Identify which cell holds the provided text, then report its [X, Y] central coordinate. 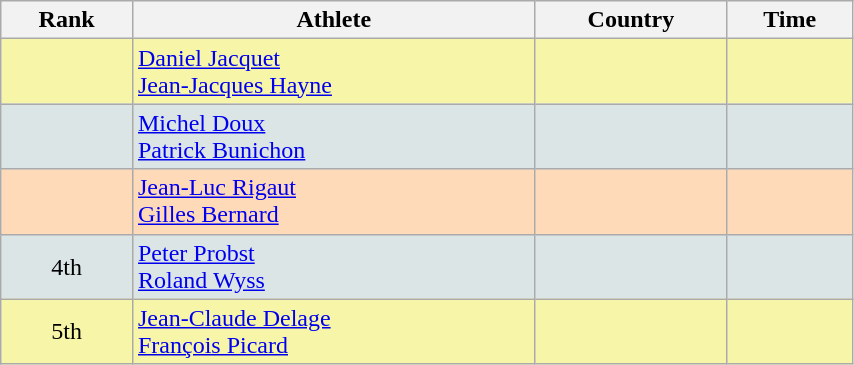
Peter ProbstRoland Wyss [333, 266]
Athlete [333, 20]
Jean-Luc RigautGilles Bernard [333, 202]
Daniel JacquetJean-Jacques Hayne [333, 72]
5th [67, 332]
Rank [67, 20]
Time [790, 20]
4th [67, 266]
Jean-Claude DelageFrançois Picard [333, 332]
Country [631, 20]
Michel DouxPatrick Bunichon [333, 136]
